From the cell containing the given text, extract its center point as [x, y] coordinate. 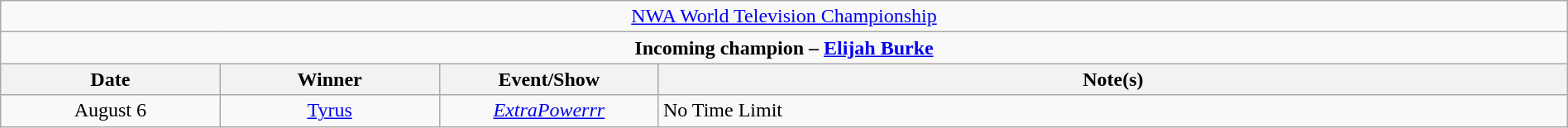
Incoming champion – Elijah Burke [784, 48]
ExtraPowerrr [549, 111]
Tyrus [329, 111]
Note(s) [1113, 79]
No Time Limit [1113, 111]
Event/Show [549, 79]
August 6 [111, 111]
Date [111, 79]
NWA World Television Championship [784, 17]
Winner [329, 79]
